Capture the cell that displays the provided text and extract its (X, Y) central coordinate. 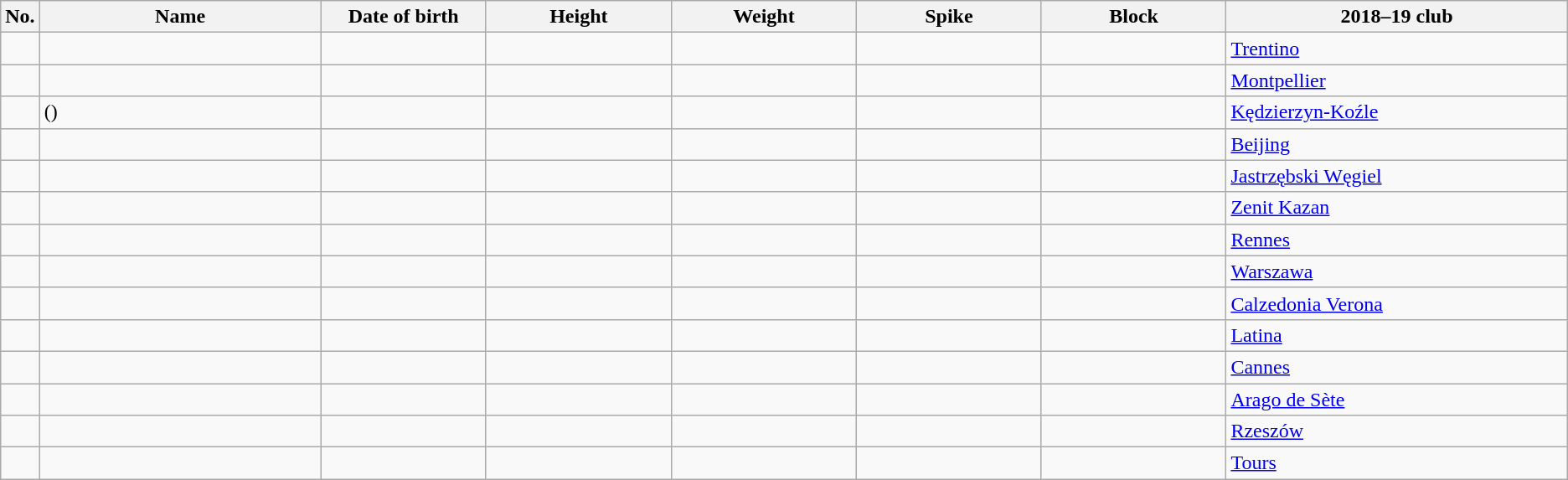
Cannes (1397, 367)
Arago de Sète (1397, 400)
Date of birth (404, 17)
() (180, 112)
Rennes (1397, 240)
Warszawa (1397, 271)
2018–19 club (1397, 17)
Beijing (1397, 144)
Weight (764, 17)
Rzeszów (1397, 431)
Montpellier (1397, 80)
Name (180, 17)
No. (20, 17)
Jastrzębski Węgiel (1397, 176)
Block (1134, 17)
Height (578, 17)
Tours (1397, 463)
Spike (950, 17)
Latina (1397, 335)
Zenit Kazan (1397, 208)
Trentino (1397, 49)
Kędzierzyn-Koźle (1397, 112)
Calzedonia Verona (1397, 303)
